Find where the given text appears and provide that cell's center as (X, Y) coordinate. 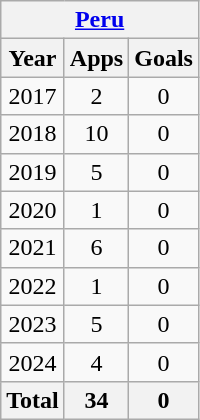
2023 (33, 324)
2024 (33, 362)
Apps (96, 58)
34 (96, 400)
4 (96, 362)
2022 (33, 286)
2018 (33, 134)
Year (33, 58)
10 (96, 134)
Peru (100, 20)
2 (96, 96)
2020 (33, 210)
2019 (33, 172)
Goals (164, 58)
Total (33, 400)
6 (96, 248)
2017 (33, 96)
2021 (33, 248)
